From the cell containing the given text, extract its center point as (x, y) coordinate. 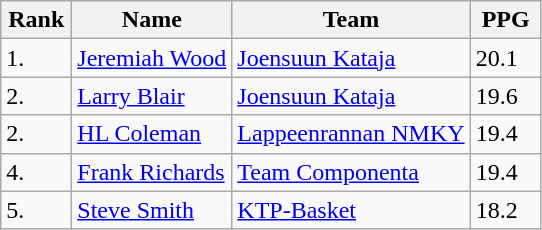
Team (351, 20)
19.6 (506, 96)
PPG (506, 20)
Jeremiah Wood (152, 58)
1. (36, 58)
Rank (36, 20)
Larry Blair (152, 96)
Name (152, 20)
Lappeenrannan NMKY (351, 134)
5. (36, 210)
KTP-Basket (351, 210)
4. (36, 172)
20.1 (506, 58)
Frank Richards (152, 172)
18.2 (506, 210)
Team Componenta (351, 172)
Steve Smith (152, 210)
HL Coleman (152, 134)
